From the cell containing the given text, extract its center point as [x, y] coordinate. 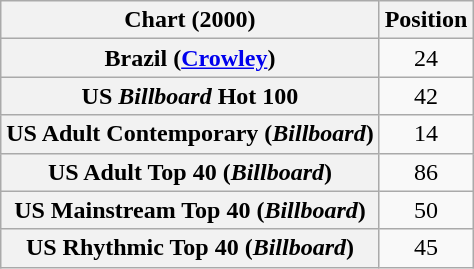
45 [426, 248]
US Mainstream Top 40 (Billboard) [190, 210]
US Billboard Hot 100 [190, 96]
14 [426, 134]
US Adult Contemporary (Billboard) [190, 134]
86 [426, 172]
US Rhythmic Top 40 (Billboard) [190, 248]
Position [426, 20]
Brazil (Crowley) [190, 58]
Chart (2000) [190, 20]
24 [426, 58]
US Adult Top 40 (Billboard) [190, 172]
50 [426, 210]
42 [426, 96]
